Search for the cell housing the specified text and yield its [x, y] center coordinate. 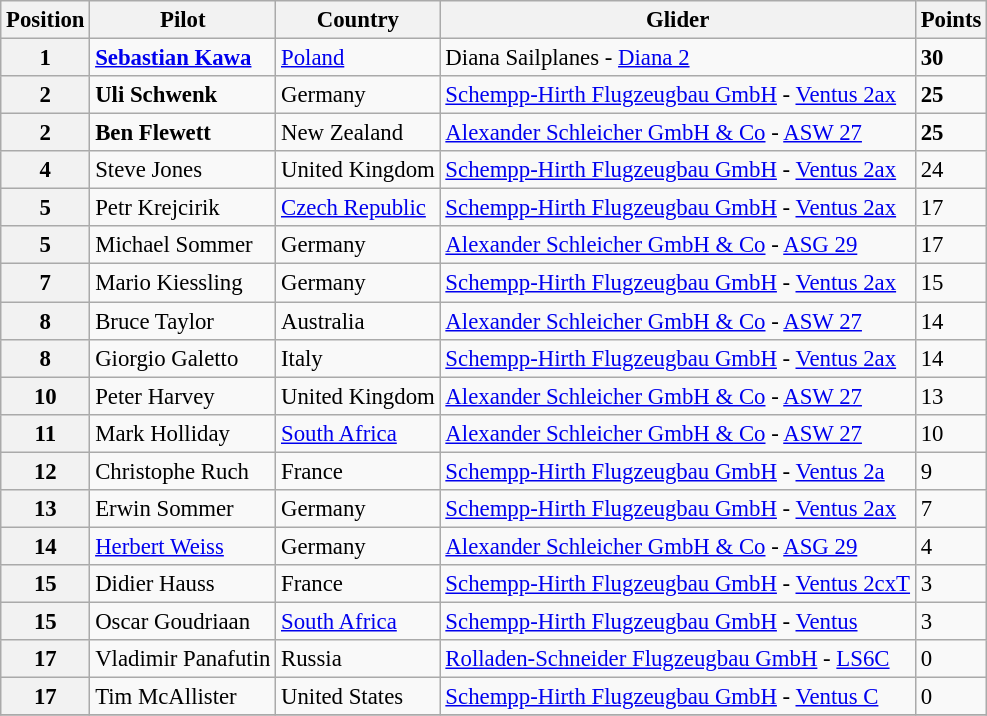
Schempp-Hirth Flugzeugbau GmbH - Ventus [678, 621]
Czech Republic [358, 208]
United States [358, 697]
Russia [358, 659]
9 [950, 471]
Bruce Taylor [183, 321]
Erwin Sommer [183, 509]
11 [46, 433]
Schempp-Hirth Flugzeugbau GmbH - Ventus 2cxT [678, 584]
Sebastian Kawa [183, 58]
New Zealand [358, 133]
Rolladen-Schneider Flugzeugbau GmbH - LS6C [678, 659]
Mario Kiessling [183, 283]
Diana Sailplanes - Diana 2 [678, 58]
Peter Harvey [183, 396]
Poland [358, 58]
Petr Krejcirik [183, 208]
30 [950, 58]
Glider [678, 20]
Steve Jones [183, 170]
Australia [358, 321]
Christophe Ruch [183, 471]
Didier Hauss [183, 584]
Schempp-Hirth Flugzeugbau GmbH - Ventus 2a [678, 471]
Ben Flewett [183, 133]
1 [46, 58]
24 [950, 170]
Italy [358, 358]
Vladimir Panafutin [183, 659]
Mark Holliday [183, 433]
12 [46, 471]
Schempp-Hirth Flugzeugbau GmbH - Ventus C [678, 697]
Uli Schwenk [183, 95]
Oscar Goudriaan [183, 621]
Pilot [183, 20]
Tim McAllister [183, 697]
Position [46, 20]
Country [358, 20]
Herbert Weiss [183, 546]
Giorgio Galetto [183, 358]
Points [950, 20]
Michael Sommer [183, 245]
